Scan for the cell matching the given text and deliver its [X, Y] coordinate at center. 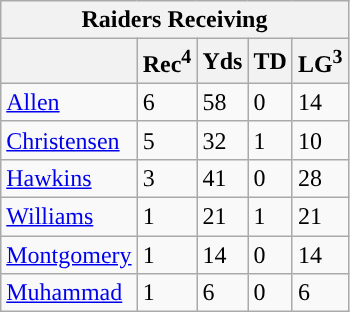
Muhammad [69, 293]
58 [222, 102]
Raiders Receiving [174, 20]
Christensen [69, 140]
Williams [69, 217]
Allen [69, 102]
41 [222, 178]
Hawkins [69, 178]
32 [222, 140]
LG3 [320, 62]
5 [167, 140]
28 [320, 178]
Montgomery [69, 255]
Rec4 [167, 62]
10 [320, 140]
TD [270, 62]
3 [167, 178]
Yds [222, 62]
